Scan for the cell matching the given text and deliver its [x, y] coordinate at center. 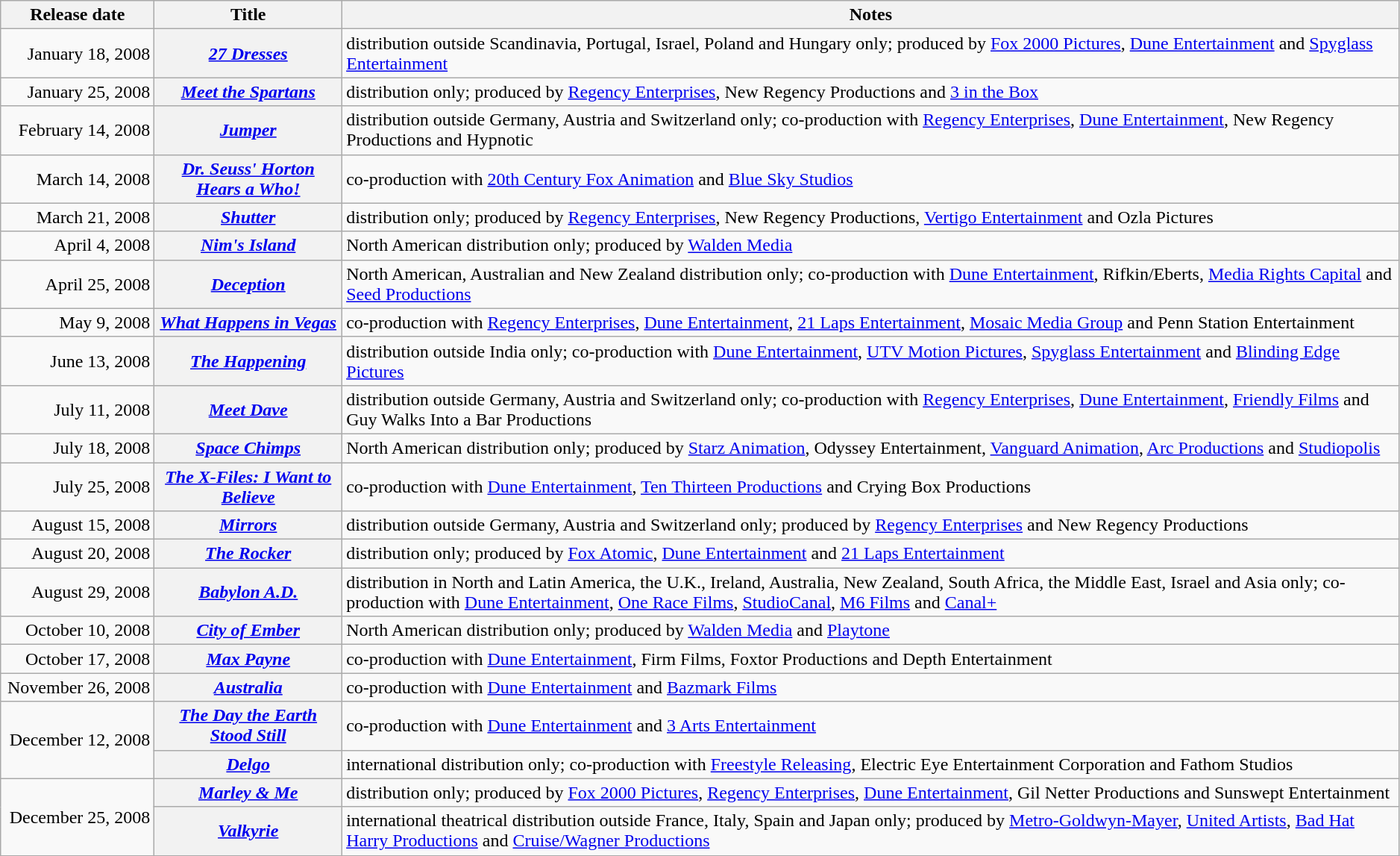
distribution outside India only; co-production with Dune Entertainment, UTV Motion Pictures, Spyglass Entertainment and Blinding Edge Pictures [871, 361]
Nim's Island [248, 246]
Jumper [248, 130]
August 15, 2008 [78, 525]
co-production with Dune Entertainment and 3 Arts Entertainment [871, 725]
October 10, 2008 [78, 631]
November 26, 2008 [78, 687]
co-production with Dune Entertainment and Bazmark Films [871, 687]
The Day the Earth Stood Still [248, 725]
March 21, 2008 [78, 217]
March 14, 2008 [78, 179]
Marley & Me [248, 793]
27 Dresses [248, 54]
January 25, 2008 [78, 92]
April 25, 2008 [78, 284]
December 25, 2008 [78, 816]
July 11, 2008 [78, 409]
distribution only; produced by Regency Enterprises, New Regency Productions, Vertigo Entertainment and Ozla Pictures [871, 217]
Dr. Seuss' Horton Hears a Who! [248, 179]
August 20, 2008 [78, 554]
Australia [248, 687]
North American distribution only; produced by Walden Media and Playtone [871, 631]
co-production with Regency Enterprises, Dune Entertainment, 21 Laps Entertainment, Mosaic Media Group and Penn Station Entertainment [871, 322]
co-production with Dune Entertainment, Firm Films, Foxtor Productions and Depth Entertainment [871, 659]
Deception [248, 284]
Title [248, 15]
distribution only; produced by Regency Enterprises, New Regency Productions and 3 in the Box [871, 92]
July 18, 2008 [78, 448]
May 9, 2008 [78, 322]
The X-Files: I Want to Believe [248, 487]
What Happens in Vegas [248, 322]
Mirrors [248, 525]
December 12, 2008 [78, 740]
Max Payne [248, 659]
distribution outside Germany, Austria and Switzerland only; produced by Regency Enterprises and New Regency Productions [871, 525]
North American distribution only; produced by Starz Animation, Odyssey Entertainment, Vanguard Animation, Arc Productions and Studiopolis [871, 448]
February 14, 2008 [78, 130]
July 25, 2008 [78, 487]
Delgo [248, 764]
distribution only; produced by Fox Atomic, Dune Entertainment and 21 Laps Entertainment [871, 554]
January 18, 2008 [78, 54]
distribution only; produced by Fox 2000 Pictures, Regency Enterprises, Dune Entertainment, Gil Netter Productions and Sunswept Entertainment [871, 793]
Meet Dave [248, 409]
co-production with Dune Entertainment, Ten Thirteen Productions and Crying Box Productions [871, 487]
October 17, 2008 [78, 659]
June 13, 2008 [78, 361]
Babylon A.D. [248, 593]
The Rocker [248, 554]
Space Chimps [248, 448]
City of Ember [248, 631]
North American distribution only; produced by Walden Media [871, 246]
Shutter [248, 217]
April 4, 2008 [78, 246]
The Happening [248, 361]
co-production with 20th Century Fox Animation and Blue Sky Studios [871, 179]
Valkyrie [248, 831]
Release date [78, 15]
Notes [871, 15]
Meet the Spartans [248, 92]
international distribution only; co-production with Freestyle Releasing, Electric Eye Entertainment Corporation and Fathom Studios [871, 764]
August 29, 2008 [78, 593]
